Locate the cell with the specified text and output its (X, Y) center coordinate. 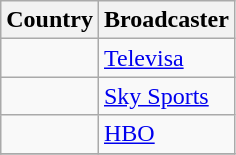
Televisa (166, 58)
Country (50, 20)
HBO (166, 134)
Broadcaster (166, 20)
Sky Sports (166, 96)
